Provide the [x, y] coordinate of the cell's center where the given text is located.  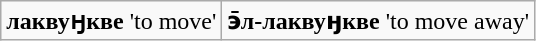
э̄л-лаквуӈкве 'to move away' [378, 21]
лаквуӈкве 'to move' [112, 21]
